Extract the (X, Y) coordinate from the center of the cell holding the provided text.  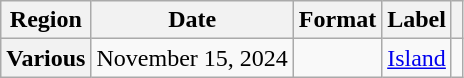
Date (192, 20)
Various (46, 58)
Label (417, 20)
Region (46, 20)
Island (417, 58)
November 15, 2024 (192, 58)
Format (337, 20)
